Find where the given text appears and provide that cell's center as (X, Y) coordinate. 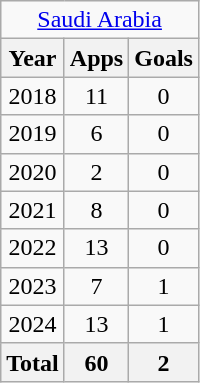
60 (96, 362)
2018 (33, 96)
2020 (33, 172)
2022 (33, 248)
7 (96, 286)
11 (96, 96)
2021 (33, 210)
Goals (164, 58)
2024 (33, 324)
Saudi Arabia (100, 20)
Apps (96, 58)
Year (33, 58)
2023 (33, 286)
8 (96, 210)
2019 (33, 134)
6 (96, 134)
Total (33, 362)
